Detect which cell encompasses the target text, then output its [x, y] center coordinate. 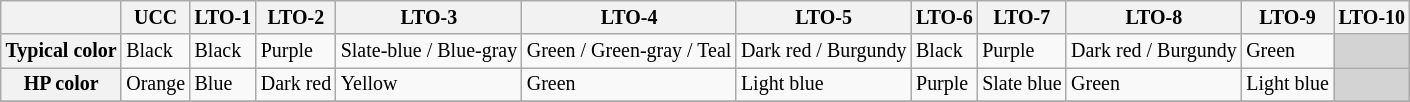
LTO-1 [223, 18]
LTO-2 [296, 18]
Slate-blue / Blue-gray [429, 52]
HP color [62, 84]
Orange [155, 84]
UCC [155, 18]
LTO-8 [1154, 18]
LTO-10 [1372, 18]
Yellow [429, 84]
LTO-4 [629, 18]
Blue [223, 84]
LTO-6 [944, 18]
LTO-3 [429, 18]
Green / Green-gray / Teal [629, 52]
Slate blue [1022, 84]
LTO-7 [1022, 18]
LTO-5 [824, 18]
Dark red [296, 84]
LTO-9 [1287, 18]
Typical color [62, 52]
